From the cell containing the given text, extract its center point as (x, y) coordinate. 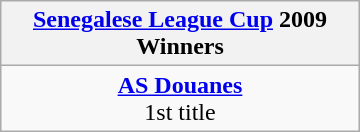
Senegalese League Cup 2009Winners (180, 34)
AS Douanes1st title (180, 98)
